Determine the [X, Y] coordinate at the center of the cell enclosing the given text.  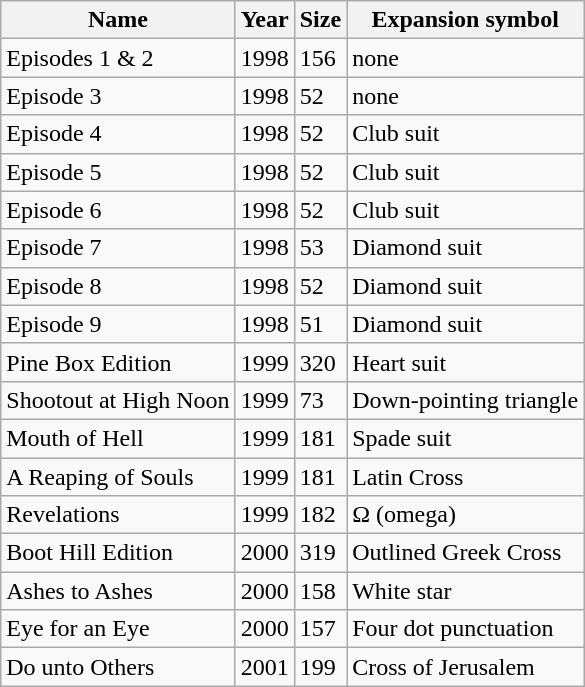
Shootout at High Noon [118, 400]
Boot Hill Edition [118, 553]
Ω (omega) [466, 515]
320 [320, 362]
Cross of Jerusalem [466, 667]
319 [320, 553]
A Reaping of Souls [118, 477]
Revelations [118, 515]
Spade suit [466, 438]
White star [466, 591]
Episode 7 [118, 248]
Do unto Others [118, 667]
Episode 6 [118, 210]
Episode 5 [118, 172]
Heart suit [466, 362]
Four dot punctuation [466, 629]
Episode 3 [118, 96]
Outlined Greek Cross [466, 553]
157 [320, 629]
Mouth of Hell [118, 438]
Name [118, 20]
Pine Box Edition [118, 362]
182 [320, 515]
Episodes 1 & 2 [118, 58]
158 [320, 591]
Down-pointing triangle [466, 400]
Expansion symbol [466, 20]
Latin Cross [466, 477]
199 [320, 667]
Episode 4 [118, 134]
156 [320, 58]
2001 [264, 667]
73 [320, 400]
53 [320, 248]
Ashes to Ashes [118, 591]
Year [264, 20]
Episode 8 [118, 286]
Episode 9 [118, 324]
Size [320, 20]
Eye for an Eye [118, 629]
51 [320, 324]
